Identify which cell holds the provided text, then report its (X, Y) central coordinate. 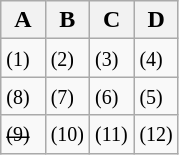
(3) (112, 58)
(9) (23, 134)
(2) (67, 58)
(12) (156, 134)
(4) (156, 58)
C (112, 20)
D (156, 20)
(5) (156, 96)
(10) (67, 134)
(7) (67, 96)
(11) (112, 134)
(8) (23, 96)
A (23, 20)
B (67, 20)
(6) (112, 96)
(1) (23, 58)
